Output the [X, Y] coordinate of the center of the cell containing the given text.  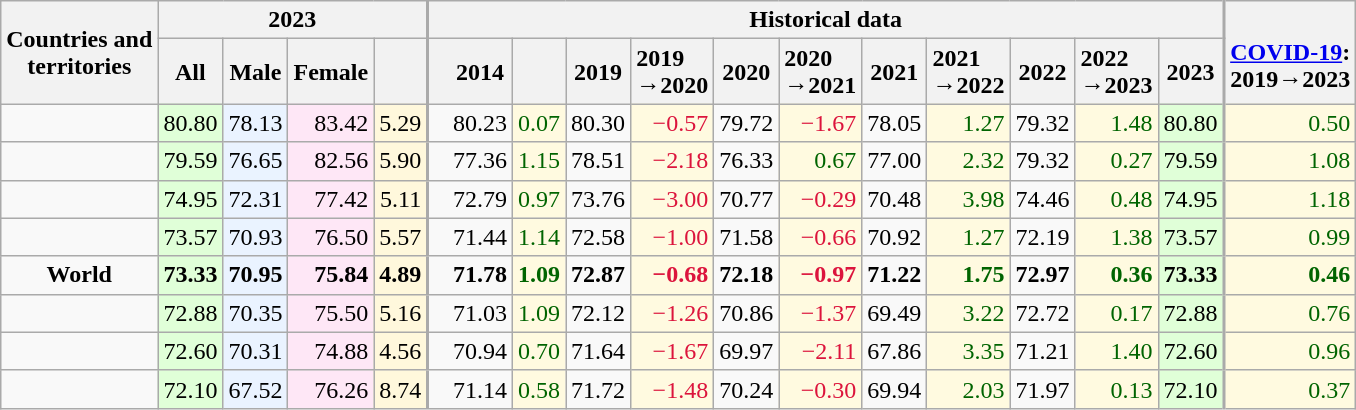
67.86 [894, 351]
0.70 [540, 351]
70.35 [256, 313]
2.03 [968, 389]
2020→2021 [820, 72]
0.99 [1290, 237]
72.12 [598, 313]
76.65 [256, 161]
0.27 [1116, 161]
4.89 [401, 275]
5.29 [401, 123]
72.31 [256, 199]
71.97 [1042, 389]
71.14 [470, 389]
−0.66 [820, 237]
78.51 [598, 161]
−0.30 [820, 389]
72.79 [470, 199]
World [80, 275]
76.50 [331, 237]
2022→2023 [1116, 72]
71.21 [1042, 351]
4.56 [401, 351]
70.48 [894, 199]
2019 [598, 72]
72.87 [598, 275]
−2.18 [672, 161]
80.30 [598, 123]
2021 [894, 72]
0.58 [540, 389]
77.36 [470, 161]
−1.26 [672, 313]
76.33 [746, 161]
71.72 [598, 389]
76.26 [331, 389]
82.56 [331, 161]
71.22 [894, 275]
Female [331, 72]
1.08 [1290, 161]
−1.37 [820, 313]
72.72 [1042, 313]
74.46 [1042, 199]
72.18 [746, 275]
75.50 [331, 313]
0.07 [540, 123]
Historical data [825, 20]
70.31 [256, 351]
0.37 [1290, 389]
1.48 [1116, 123]
3.35 [968, 351]
0.46 [1290, 275]
2.32 [968, 161]
0.13 [1116, 389]
72.58 [598, 237]
2019→2020 [672, 72]
0.48 [1116, 199]
0.36 [1116, 275]
−0.29 [820, 199]
75.84 [331, 275]
0.97 [540, 199]
2021→2022 [968, 72]
78.13 [256, 123]
69.49 [894, 313]
0.96 [1290, 351]
−0.68 [672, 275]
5.16 [401, 313]
0.50 [1290, 123]
69.94 [894, 389]
3.22 [968, 313]
71.78 [470, 275]
1.75 [968, 275]
69.97 [746, 351]
All [190, 72]
−3.00 [672, 199]
73.76 [598, 199]
80.23 [470, 123]
1.38 [1116, 237]
Countries andterritories [80, 52]
70.95 [256, 275]
2014 [470, 72]
0.67 [820, 161]
8.74 [401, 389]
83.42 [331, 123]
−1.48 [672, 389]
71.44 [470, 237]
70.86 [746, 313]
74.88 [331, 351]
1.40 [1116, 351]
70.92 [894, 237]
5.90 [401, 161]
−0.97 [820, 275]
−2.11 [820, 351]
Male [256, 72]
1.14 [540, 237]
COVID-19:2019→2023 [1290, 52]
2020 [746, 72]
0.76 [1290, 313]
79.72 [746, 123]
3.98 [968, 199]
72.19 [1042, 237]
5.57 [401, 237]
−1.00 [672, 237]
67.52 [256, 389]
1.15 [540, 161]
2022 [1042, 72]
70.93 [256, 237]
5.11 [401, 199]
−0.57 [672, 123]
71.58 [746, 237]
71.03 [470, 313]
77.42 [331, 199]
0.17 [1116, 313]
78.05 [894, 123]
71.64 [598, 351]
70.94 [470, 351]
70.77 [746, 199]
1.18 [1290, 199]
77.00 [894, 161]
70.24 [746, 389]
72.97 [1042, 275]
